Capture the cell that displays the provided text and extract its [x, y] central coordinate. 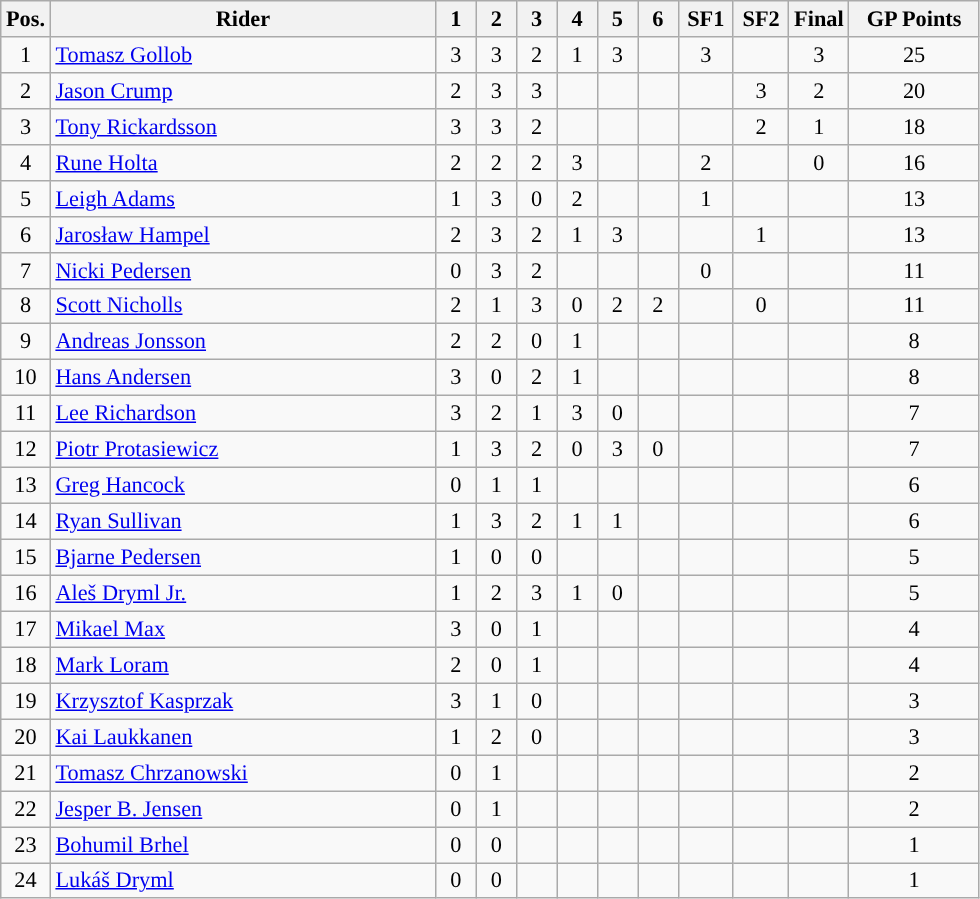
Krzysztof Kasprzak [242, 701]
Lukáš Dryml [242, 880]
Jesper B. Jensen [242, 809]
Nicki Pedersen [242, 270]
9 [26, 342]
Mark Loram [242, 665]
22 [26, 809]
25 [914, 55]
17 [26, 629]
Aleš Dryml Jr. [242, 593]
Tomasz Gollob [242, 55]
23 [26, 844]
Kai Laukkanen [242, 737]
GP Points [914, 19]
SF2 [760, 19]
Tony Rickardsson [242, 126]
Andreas Jonsson [242, 342]
Final [819, 19]
Rider [242, 19]
14 [26, 521]
12 [26, 450]
Piotr Protasiewicz [242, 450]
21 [26, 773]
Jarosław Hampel [242, 234]
Greg Hancock [242, 485]
Rune Holta [242, 162]
Scott Nicholls [242, 306]
15 [26, 557]
Leigh Adams [242, 198]
Lee Richardson [242, 414]
SF1 [706, 19]
Ryan Sullivan [242, 521]
Hans Andersen [242, 378]
Mikael Max [242, 629]
Bjarne Pedersen [242, 557]
19 [26, 701]
Tomasz Chrzanowski [242, 773]
24 [26, 880]
Jason Crump [242, 90]
10 [26, 378]
Bohumil Brhel [242, 844]
Pos. [26, 19]
